From the cell containing the given text, extract its center point as (x, y) coordinate. 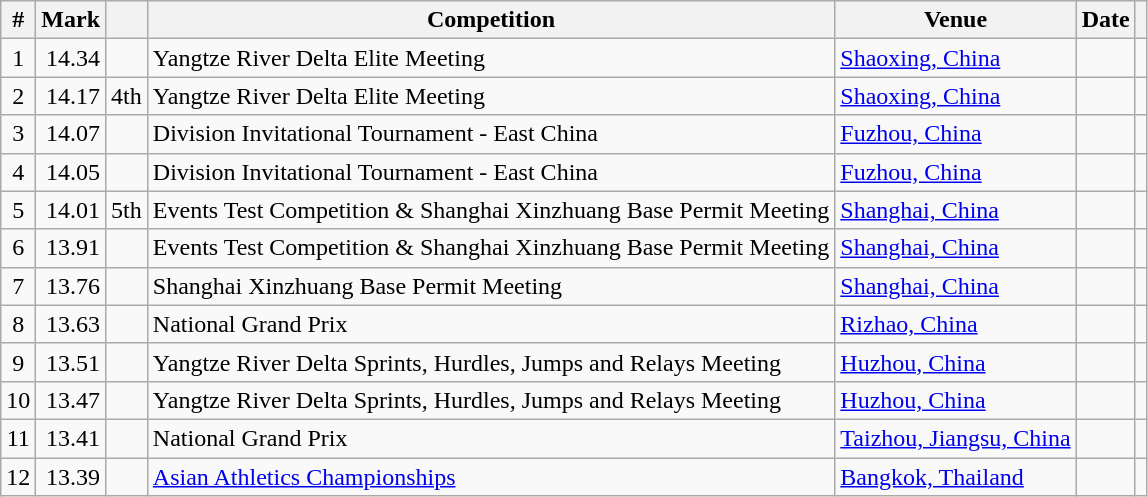
Asian Athletics Championships (491, 477)
14.01 (71, 210)
13.91 (71, 248)
Taizhou, Jiangsu, China (956, 438)
Shanghai Xinzhuang Base Permit Meeting (491, 286)
5th (127, 210)
14.17 (71, 96)
13.41 (71, 438)
Venue (956, 20)
13.76 (71, 286)
9 (18, 362)
# (18, 20)
13.63 (71, 324)
Rizhao, China (956, 324)
12 (18, 477)
14.05 (71, 172)
5 (18, 210)
2 (18, 96)
6 (18, 248)
4th (127, 96)
4 (18, 172)
13.47 (71, 400)
Date (1106, 20)
14.07 (71, 134)
11 (18, 438)
7 (18, 286)
1 (18, 58)
3 (18, 134)
10 (18, 400)
8 (18, 324)
Competition (491, 20)
13.39 (71, 477)
13.51 (71, 362)
14.34 (71, 58)
Bangkok, Thailand (956, 477)
Mark (71, 20)
